Pinpoint the cell where the given text exists, returning its (x, y) midpoint coordinate. 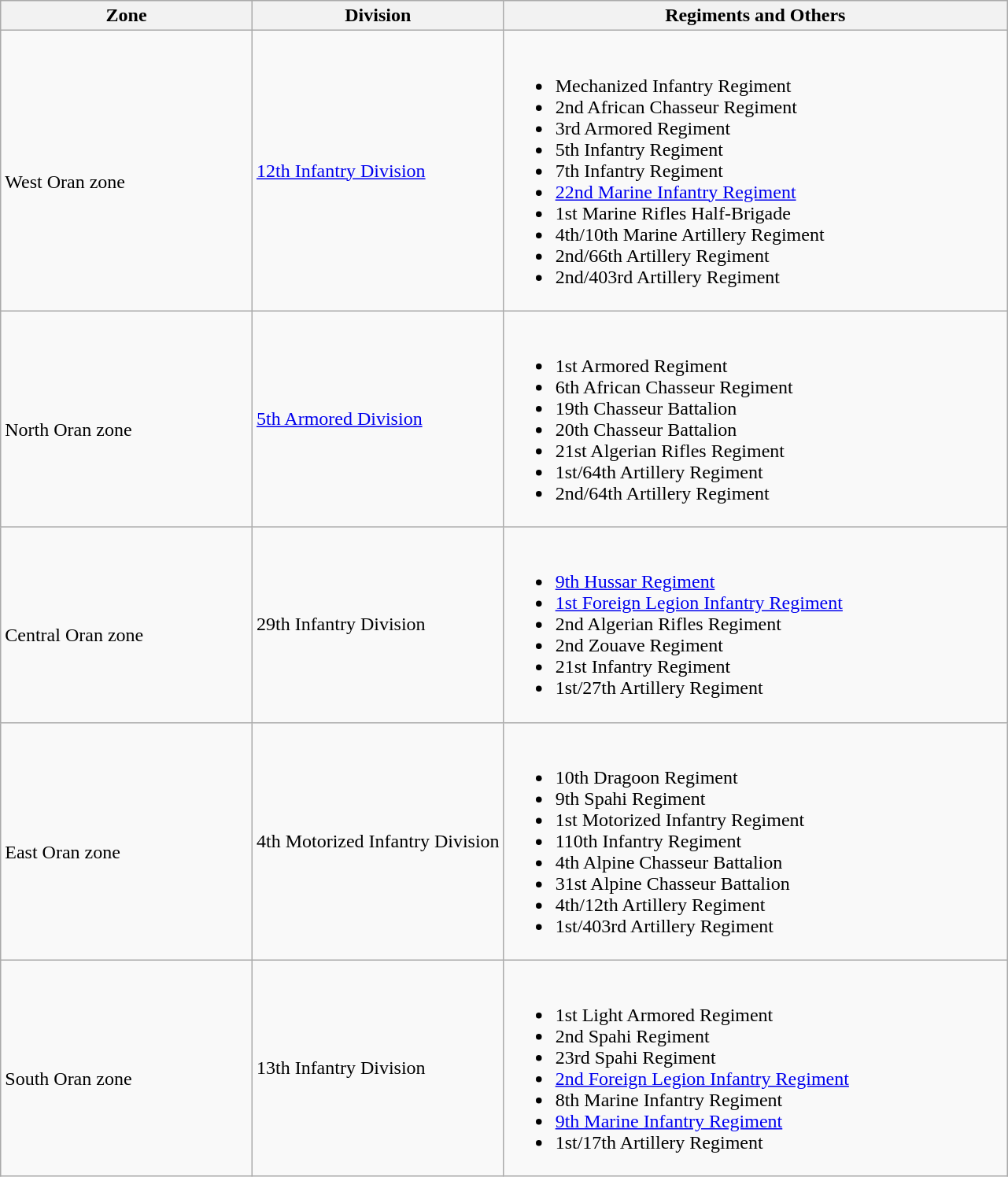
Zone (127, 16)
Regiments and Others (755, 16)
5th Armored Division (378, 419)
12th Infantry Division (378, 171)
13th Infantry Division (378, 1068)
West Oran zone (127, 171)
Division (378, 16)
East Oran zone (127, 841)
4th Motorized Infantry Division (378, 841)
South Oran zone (127, 1068)
North Oran zone (127, 419)
29th Infantry Division (378, 625)
Central Oran zone (127, 625)
